Detect which cell encompasses the target text, then output its (X, Y) center coordinate. 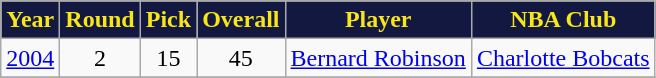
45 (241, 58)
15 (168, 58)
Overall (241, 20)
Round (100, 20)
2 (100, 58)
Pick (168, 20)
2004 (30, 58)
Charlotte Bobcats (563, 58)
Player (378, 20)
NBA Club (563, 20)
Year (30, 20)
Bernard Robinson (378, 58)
